For the text-containing cell, return its midpoint in (X, Y) coordinate format. 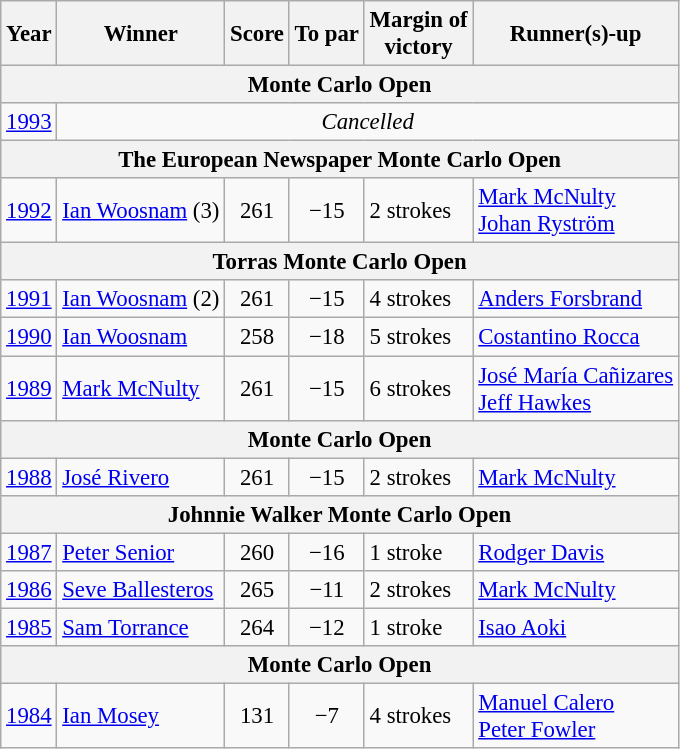
1992 (29, 210)
265 (258, 590)
Ian Woosnam (2) (141, 299)
−18 (326, 337)
The European Newspaper Monte Carlo Open (340, 160)
1989 (29, 388)
Costantino Rocca (576, 337)
−7 (326, 716)
1991 (29, 299)
To par (326, 34)
Manuel Calero Peter Fowler (576, 716)
Margin ofvictory (418, 34)
Peter Senior (141, 552)
5 strokes (418, 337)
José María Cañizares Jeff Hawkes (576, 388)
Winner (141, 34)
Seve Ballesteros (141, 590)
1987 (29, 552)
1986 (29, 590)
1985 (29, 627)
Score (258, 34)
1988 (29, 477)
260 (258, 552)
Ian Woosnam (141, 337)
Cancelled (368, 122)
Sam Torrance (141, 627)
6 strokes (418, 388)
Isao Aoki (576, 627)
Ian Mosey (141, 716)
−16 (326, 552)
Year (29, 34)
1993 (29, 122)
José Rivero (141, 477)
Rodger Davis (576, 552)
131 (258, 716)
Torras Monte Carlo Open (340, 262)
Johnnie Walker Monte Carlo Open (340, 514)
Anders Forsbrand (576, 299)
Ian Woosnam (3) (141, 210)
1984 (29, 716)
−11 (326, 590)
258 (258, 337)
−12 (326, 627)
Mark McNulty Johan Ryström (576, 210)
Runner(s)-up (576, 34)
264 (258, 627)
1990 (29, 337)
